Pinpoint the cell where the given text exists, returning its (x, y) midpoint coordinate. 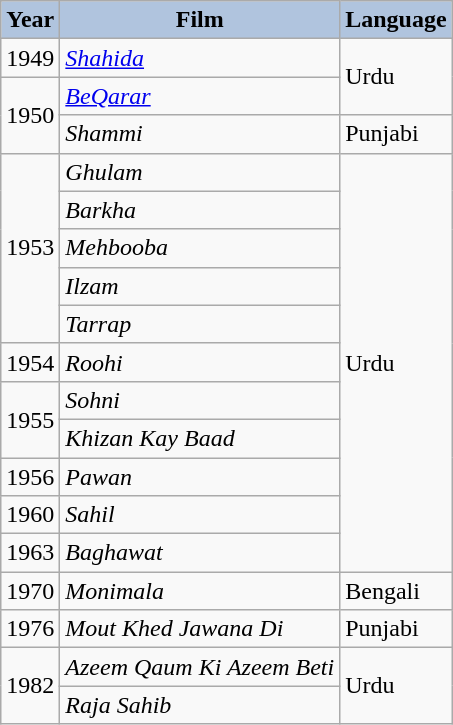
Bengali (396, 591)
Pawan (200, 477)
Mout Khed Jawana Di (200, 629)
Shahida (200, 58)
Baghawat (200, 553)
1970 (30, 591)
1949 (30, 58)
Azeem Qaum Ki Azeem Beti (200, 667)
Shammi (200, 134)
Monimala (200, 591)
Film (200, 20)
Ilzam (200, 286)
Ghulam (200, 172)
Roohi (200, 362)
1963 (30, 553)
1956 (30, 477)
1976 (30, 629)
Year (30, 20)
1955 (30, 419)
Sahil (200, 515)
1950 (30, 115)
Khizan Kay Baad (200, 438)
Raja Sahib (200, 705)
Language (396, 20)
1954 (30, 362)
Sohni (200, 400)
1982 (30, 686)
Mehbooba (200, 248)
1960 (30, 515)
Barkha (200, 210)
Tarrap (200, 324)
BeQarar (200, 96)
1953 (30, 248)
